Return the (X, Y) coordinate for the center point of the cell that contains the specified text.  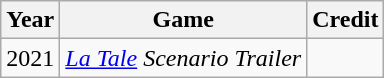
2021 (30, 58)
Game (184, 20)
Credit (346, 20)
Year (30, 20)
La Tale Scenario Trailer (184, 58)
